Determine the (X, Y) coordinate at the center of the cell enclosing the given text.  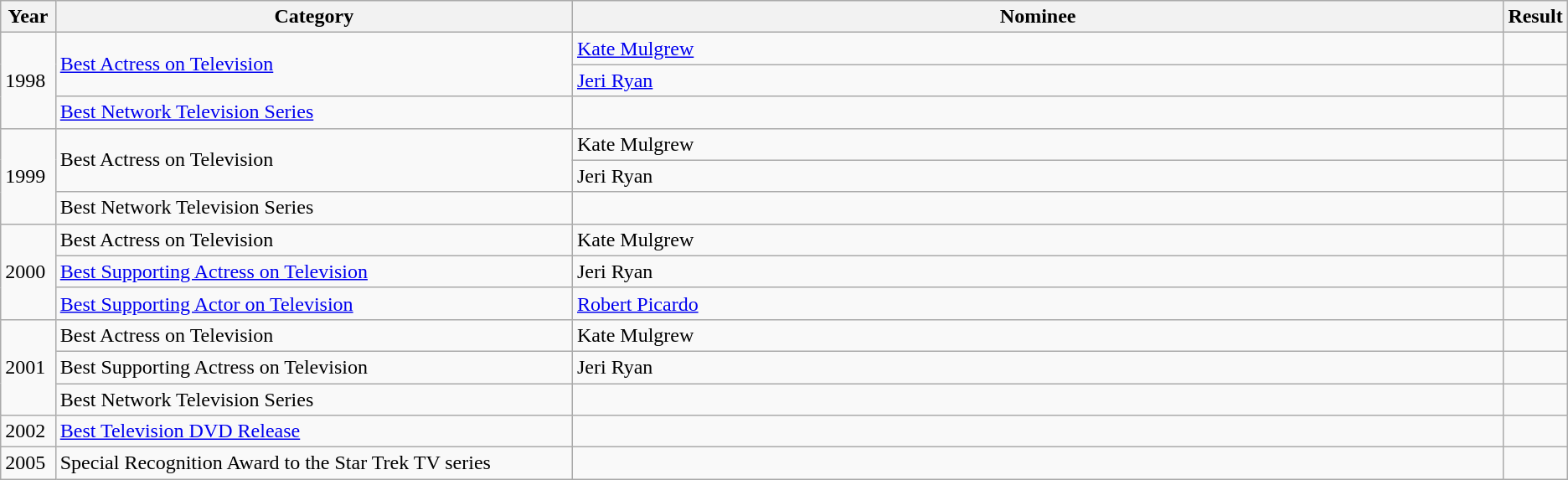
Result (1535, 17)
Year (28, 17)
Nominee (1037, 17)
1998 (28, 80)
2002 (28, 431)
2000 (28, 271)
2001 (28, 367)
2005 (28, 463)
Category (313, 17)
1999 (28, 176)
Special Recognition Award to the Star Trek TV series (313, 463)
Robert Picardo (1037, 303)
Best Television DVD Release (313, 431)
Best Supporting Actor on Television (313, 303)
